Extract the [X, Y] coordinate from the center of the cell holding the provided text.  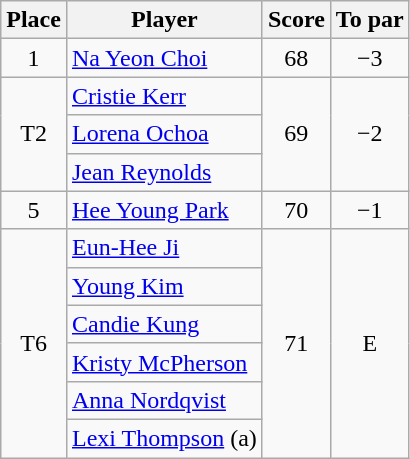
Lorena Ochoa [164, 134]
Eun-Hee Ji [164, 248]
Place [34, 20]
−3 [370, 58]
5 [34, 210]
T6 [34, 343]
Anna Nordqvist [164, 400]
Na Yeon Choi [164, 58]
Kristy McPherson [164, 362]
E [370, 343]
T2 [34, 134]
Score [296, 20]
Hee Young Park [164, 210]
Lexi Thompson (a) [164, 438]
68 [296, 58]
Jean Reynolds [164, 172]
−1 [370, 210]
Cristie Kerr [164, 96]
70 [296, 210]
−2 [370, 134]
1 [34, 58]
Candie Kung [164, 324]
To par [370, 20]
71 [296, 343]
Player [164, 20]
Young Kim [164, 286]
69 [296, 134]
